Extract the [x, y] coordinate from the center of the cell holding the provided text.  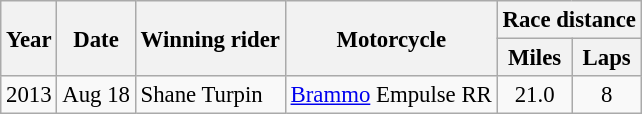
Aug 18 [96, 95]
2013 [29, 95]
Winning rider [210, 38]
8 [606, 95]
Date [96, 38]
21.0 [534, 95]
Laps [606, 58]
Year [29, 38]
Race distance [569, 20]
Brammo Empulse RR [391, 95]
Miles [534, 58]
Shane Turpin [210, 95]
Motorcycle [391, 38]
